Return [X, Y] of the center of cell containing provided text 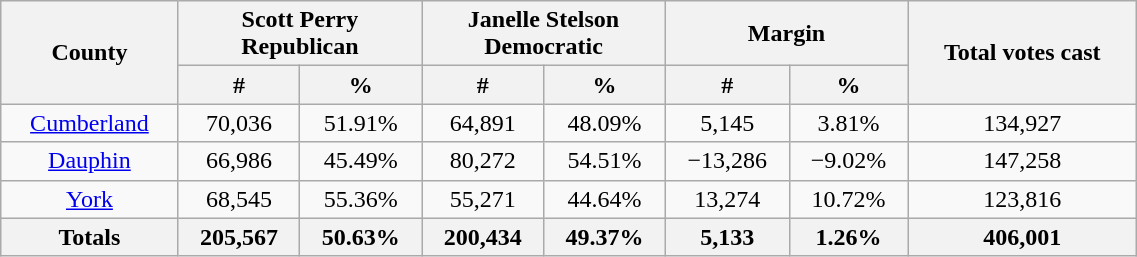
45.49% [361, 161]
5,133 [727, 237]
406,001 [1022, 237]
13,274 [727, 199]
10.72% [848, 199]
Janelle StelsonDemocratic [544, 34]
5,145 [727, 123]
66,986 [239, 161]
55,271 [483, 199]
1.26% [848, 237]
3.81% [848, 123]
Total votes cast [1022, 52]
Dauphin [90, 161]
51.91% [361, 123]
54.51% [605, 161]
68,545 [239, 199]
Cumberland [90, 123]
55.36% [361, 199]
County [90, 52]
48.09% [605, 123]
200,434 [483, 237]
Scott PerryRepublican [300, 34]
44.64% [605, 199]
64,891 [483, 123]
York [90, 199]
70,036 [239, 123]
49.37% [605, 237]
Margin [786, 34]
−9.02% [848, 161]
80,272 [483, 161]
205,567 [239, 237]
Totals [90, 237]
50.63% [361, 237]
123,816 [1022, 199]
−13,286 [727, 161]
134,927 [1022, 123]
147,258 [1022, 161]
